Capture the cell that displays the provided text and extract its (x, y) central coordinate. 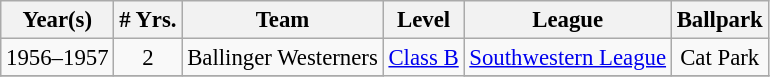
Ballpark (720, 20)
Level (424, 20)
Class B (424, 58)
Team (282, 20)
2 (148, 58)
Cat Park (720, 58)
Southwestern League (568, 58)
1956–1957 (58, 58)
League (568, 20)
Ballinger Westerners (282, 58)
Year(s) (58, 20)
# Yrs. (148, 20)
